Detect which cell encompasses the target text, then output its [x, y] center coordinate. 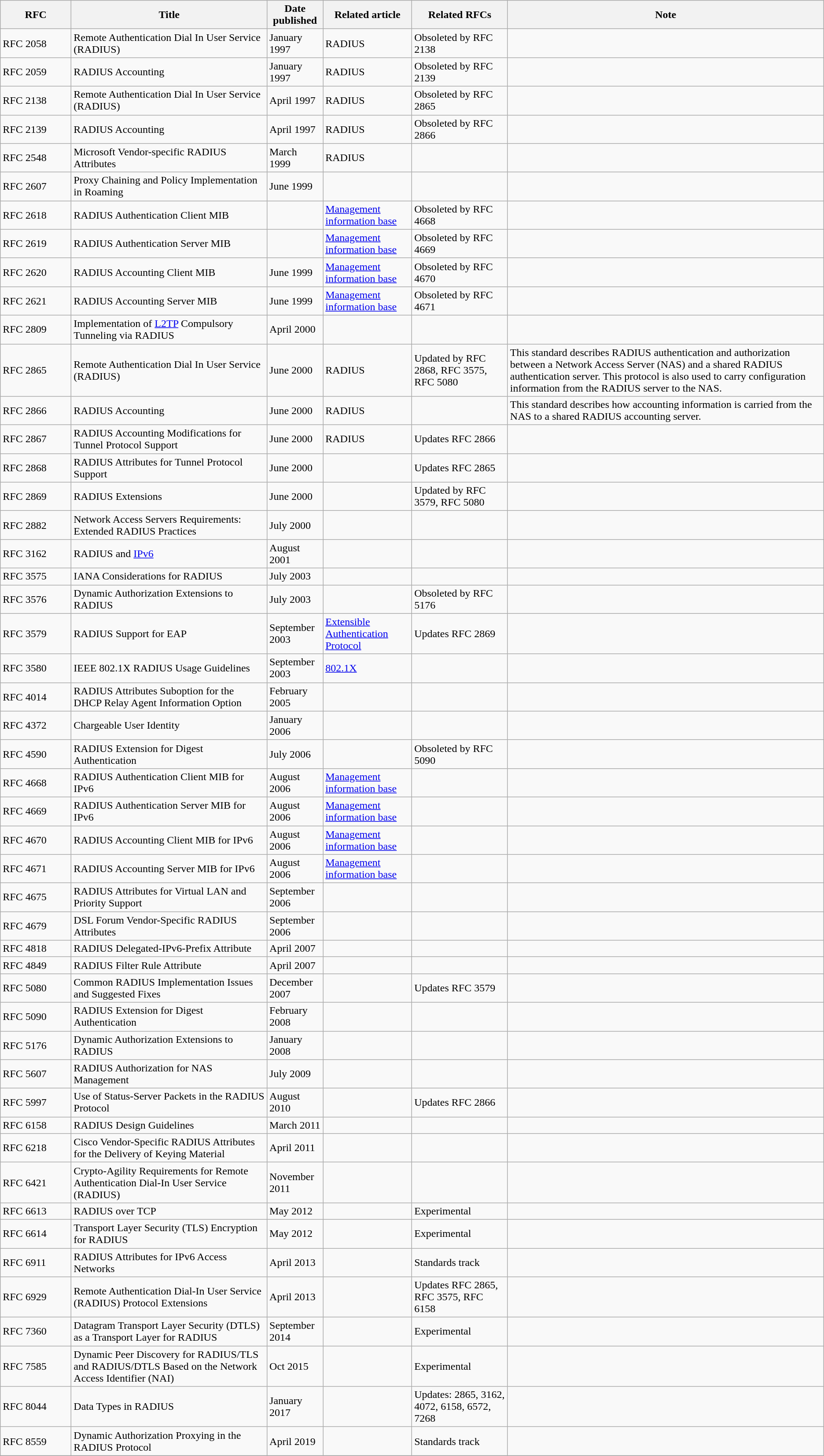
RADIUS Accounting Modifications for Tunnel Protocol Support [169, 439]
RFC 2058 [36, 43]
August 2010 [295, 1103]
Updated by RFC 3579, RFC 5080 [460, 496]
RFC 4679 [36, 926]
April 2019 [295, 1441]
RADIUS Authorization for NAS Management [169, 1074]
Obsoleted by RFC 5090 [460, 754]
RADIUS Attributes for Virtual LAN and Priority Support [169, 898]
RADIUS Authentication Client MIB for IPv6 [169, 782]
Cisco Vendor-Specific RADIUS Attributes for the Delivery of Keying Material [169, 1148]
Date published [295, 15]
February 2008 [295, 1016]
RFC 2809 [36, 329]
Obsoleted by RFC 4670 [460, 272]
IANA Considerations for RADIUS [169, 576]
Datagram Transport Layer Security (DTLS) as a Transport Layer for RADIUS [169, 1331]
RFC [36, 15]
Updates RFC 2869 [460, 634]
Obsoleted by RFC 5176 [460, 599]
Dynamic Authorization Proxying in the RADIUS Protocol [169, 1441]
RFC 2868 [36, 468]
Obsoleted by RFC 4668 [460, 215]
Title [169, 15]
March 1999 [295, 158]
RFC 2619 [36, 244]
RFC 2867 [36, 439]
Obsoleted by RFC 2865 [460, 100]
Obsoleted by RFC 2866 [460, 129]
Obsoleted by RFC 2138 [460, 43]
Updates RFC 2865 [460, 468]
RFC 3162 [36, 554]
Obsoleted by RFC 2139 [460, 72]
Use of Status-Server Packets in the RADIUS Protocol [169, 1103]
RFC 2882 [36, 525]
Note [666, 15]
RFC 4849 [36, 965]
RFC 2865 [36, 370]
RFC 5080 [36, 988]
RADIUS Accounting Client MIB for IPv6 [169, 840]
March 2011 [295, 1125]
RFC 2866 [36, 411]
January 2006 [295, 725]
Transport Layer Security (TLS) Encryption for RADIUS [169, 1234]
Chargeable User Identity [169, 725]
RFC 7360 [36, 1331]
August 2001 [295, 554]
RFC 2138 [36, 100]
RADIUS over TCP [169, 1211]
December 2007 [295, 988]
RFC 6421 [36, 1182]
RFC 3575 [36, 576]
July 2009 [295, 1074]
RFC 8044 [36, 1407]
RADIUS Attributes for Tunnel Protocol Support [169, 468]
RFC 6929 [36, 1297]
DSL Forum Vendor-Specific RADIUS Attributes [169, 926]
RADIUS Authentication Server MIB for IPv6 [169, 811]
RADIUS Accounting Client MIB [169, 272]
This standard describes how accounting information is carried from the NAS to a shared RADIUS accounting server. [666, 411]
RFC 2139 [36, 129]
RADIUS Attributes Suboption for the DHCP Relay Agent Information Option [169, 697]
Updates RFC 2865, RFC 3575, RFC 6158 [460, 1297]
Obsoleted by RFC 4671 [460, 301]
RADIUS Design Guidelines [169, 1125]
RFC 7585 [36, 1366]
RFC 2548 [36, 158]
Crypto-Agility Requirements for Remote Authentication Dial-In User Service (RADIUS) [169, 1182]
January 2008 [295, 1045]
802.1X [368, 668]
RFC 4668 [36, 782]
RADIUS Authentication Client MIB [169, 215]
RADIUS Authentication Server MIB [169, 244]
RFC 2620 [36, 272]
Updates: 2865, 3162, 4072, 6158, 6572, 7268 [460, 1407]
April 2011 [295, 1148]
Related RFCs [460, 15]
RFC 4670 [36, 840]
Remote Authentication Dial-In User Service (RADIUS) Protocol Extensions [169, 1297]
Dynamic Peer Discovery for RADIUS/TLS and RADIUS/DTLS Based on the Network Access Identifier (NAI) [169, 1366]
July 2000 [295, 525]
RFC 6218 [36, 1148]
RADIUS Delegated-IPv6-Prefix Attribute [169, 949]
Common RADIUS Implementation Issues and Suggested Fixes [169, 988]
RFC 2869 [36, 496]
RFC 6158 [36, 1125]
Data Types in RADIUS [169, 1407]
RADIUS Accounting Server MIB [169, 301]
RFC 4675 [36, 898]
February 2005 [295, 697]
RFC 8559 [36, 1441]
RFC 6614 [36, 1234]
RFC 2618 [36, 215]
April 2000 [295, 329]
Network Access Servers Requirements: Extended RADIUS Practices [169, 525]
Proxy Chaining and Policy Implementation in Roaming [169, 187]
RADIUS Filter Rule Attribute [169, 965]
RFC 4671 [36, 869]
RFC 2607 [36, 187]
RFC 5176 [36, 1045]
July 2006 [295, 754]
RADIUS Attributes for IPv6 Access Networks [169, 1262]
RADIUS Accounting Server MIB for IPv6 [169, 869]
RFC 2059 [36, 72]
Implementation of L2TP Compulsory Tunneling via RADIUS [169, 329]
November 2011 [295, 1182]
RFC 6911 [36, 1262]
IEEE 802.1X RADIUS Usage Guidelines [169, 668]
RFC 5090 [36, 1016]
Extensible Authentication Protocol [368, 634]
RADIUS and IPv6 [169, 554]
Updated by RFC 2868, RFC 3575, RFC 5080 [460, 370]
RFC 5607 [36, 1074]
RADIUS Support for EAP [169, 634]
RFC 3580 [36, 668]
RFC 2621 [36, 301]
Obsoleted by RFC 4669 [460, 244]
RFC 3579 [36, 634]
January 2017 [295, 1407]
RFC 5997 [36, 1103]
RADIUS Extensions [169, 496]
Updates RFC 3579 [460, 988]
September 2014 [295, 1331]
Oct 2015 [295, 1366]
Related article [368, 15]
RFC 4590 [36, 754]
Microsoft Vendor-specific RADIUS Attributes [169, 158]
RFC 6613 [36, 1211]
RFC 4372 [36, 725]
RFC 4818 [36, 949]
RFC 3576 [36, 599]
RFC 4014 [36, 697]
RFC 4669 [36, 811]
